Scan for the cell matching the given text and deliver its (X, Y) coordinate at center. 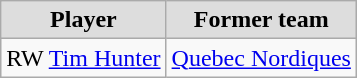
Former team (261, 20)
Player (84, 20)
RW Tim Hunter (84, 58)
Quebec Nordiques (261, 58)
